Extract the [X, Y] coordinate from the center of the cell holding the provided text.  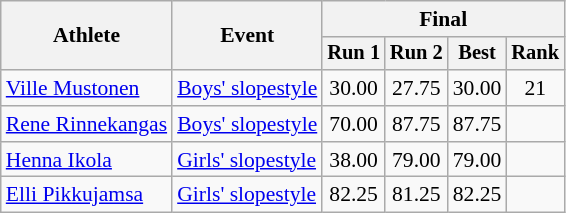
Ville Mustonen [86, 88]
70.00 [354, 124]
Athlete [86, 36]
Event [247, 36]
Rank [535, 54]
Henna Ikola [86, 160]
Run 1 [354, 54]
27.75 [416, 88]
21 [535, 88]
Rene Rinnekangas [86, 124]
Run 2 [416, 54]
Final [443, 19]
Elli Pikkujamsa [86, 195]
Best [478, 54]
81.25 [416, 195]
38.00 [354, 160]
